Output the (x, y) coordinate of the center of the cell containing the given text.  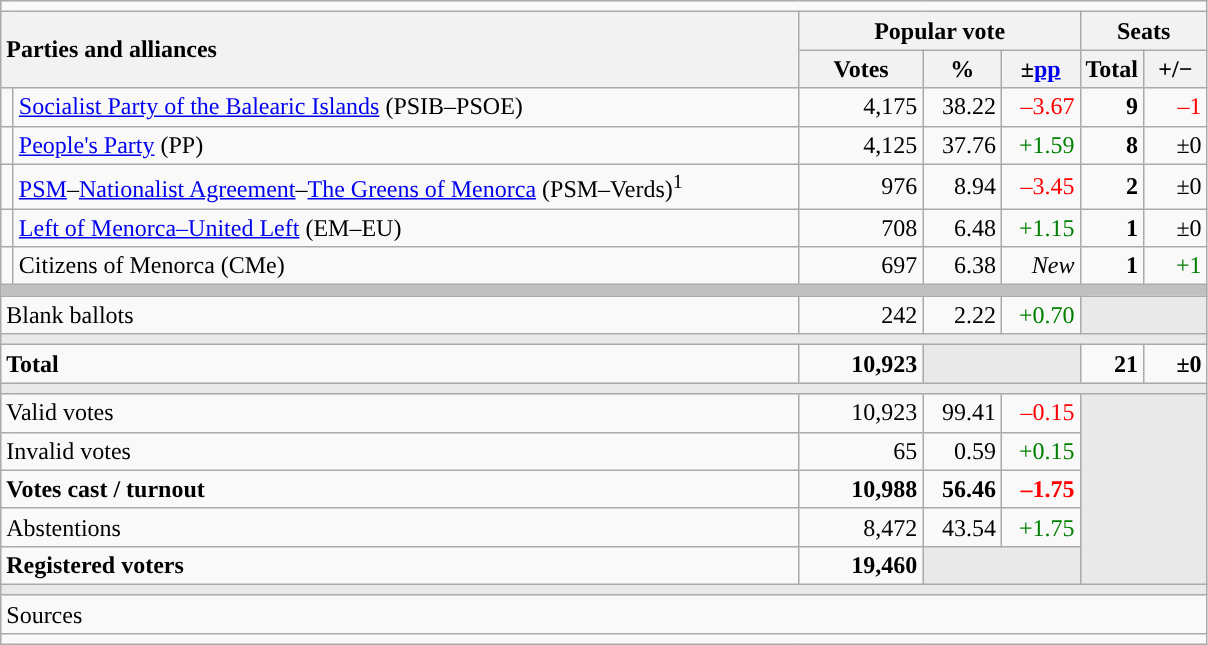
Valid votes (400, 413)
–0.15 (1040, 413)
Socialist Party of the Balearic Islands (PSIB–PSOE) (406, 107)
99.41 (962, 413)
+1.75 (1040, 527)
+0.15 (1040, 451)
65 (861, 451)
4,175 (861, 107)
–1.75 (1040, 489)
+1.59 (1040, 145)
0.59 (962, 451)
2.22 (962, 315)
242 (861, 315)
Popular vote (940, 31)
New (1040, 266)
+0.70 (1040, 315)
2 (1112, 186)
Sources (604, 614)
8,472 (861, 527)
+1 (1176, 266)
8 (1112, 145)
Parties and alliances (400, 50)
Votes cast / turnout (400, 489)
4,125 (861, 145)
Blank ballots (400, 315)
19,460 (861, 565)
±pp (1040, 69)
56.46 (962, 489)
697 (861, 266)
Invalid votes (400, 451)
6.38 (962, 266)
PSM–Nationalist Agreement–The Greens of Menorca (PSM–Verds)1 (406, 186)
–3.45 (1040, 186)
Seats (1144, 31)
–3.67 (1040, 107)
8.94 (962, 186)
% (962, 69)
708 (861, 228)
21 (1112, 364)
Citizens of Menorca (CMe) (406, 266)
38.22 (962, 107)
–1 (1176, 107)
6.48 (962, 228)
43.54 (962, 527)
9 (1112, 107)
+1.15 (1040, 228)
Votes (861, 69)
People's Party (PP) (406, 145)
37.76 (962, 145)
976 (861, 186)
+/− (1176, 69)
Left of Menorca–United Left (EM–EU) (406, 228)
10,988 (861, 489)
Abstentions (400, 527)
Registered voters (400, 565)
